Return the [X, Y] coordinate for the center point of the cell that contains the specified text.  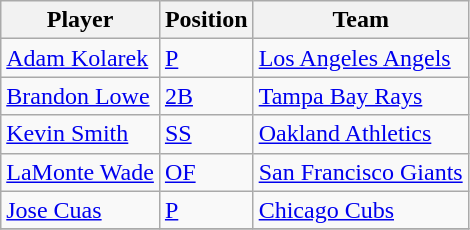
Kevin Smith [80, 134]
Tampa Bay Rays [360, 96]
Brandon Lowe [80, 96]
LaMonte Wade [80, 172]
Team [360, 20]
Player [80, 20]
SS [206, 134]
Adam Kolarek [80, 58]
Chicago Cubs [360, 210]
2B [206, 96]
Jose Cuas [80, 210]
OF [206, 172]
Position [206, 20]
Los Angeles Angels [360, 58]
San Francisco Giants [360, 172]
Oakland Athletics [360, 134]
